Detect which cell encompasses the target text, then output its (X, Y) center coordinate. 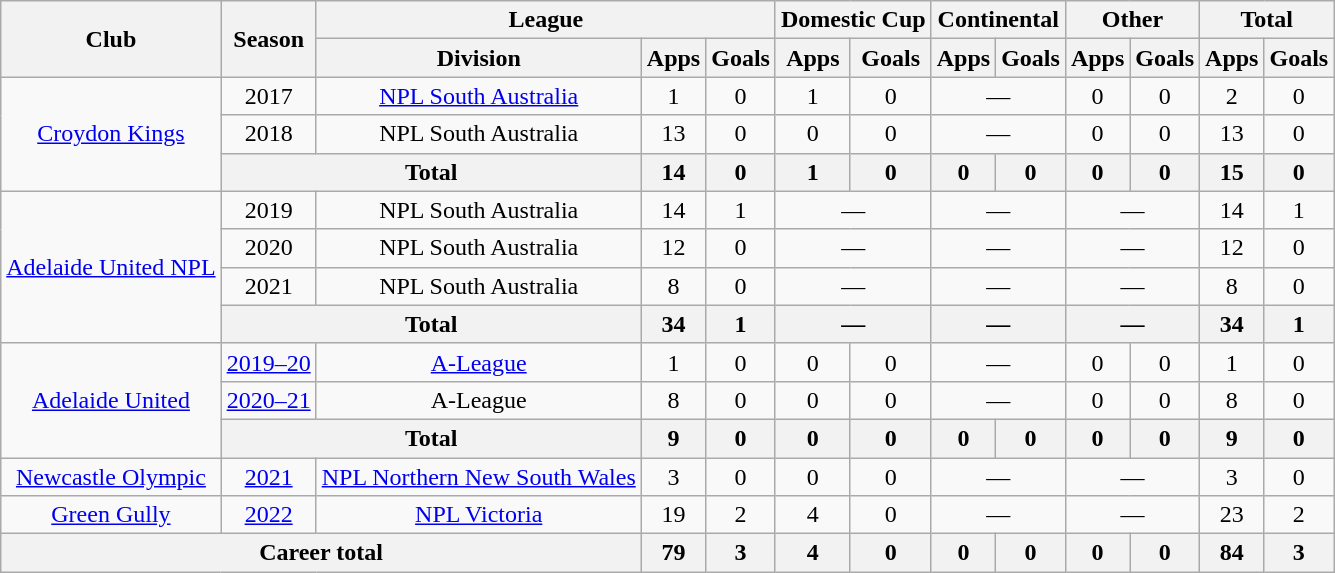
19 (673, 515)
2020 (268, 248)
NPL Victoria (478, 515)
2018 (268, 134)
NPL Northern New South Wales (478, 477)
Adelaide United NPL (111, 267)
79 (673, 553)
2020–21 (268, 400)
2019 (268, 210)
Career total (322, 553)
23 (1232, 515)
Domestic Cup (853, 20)
Continental (998, 20)
2019–20 (268, 362)
Croydon Kings (111, 134)
Other (1132, 20)
Division (478, 58)
Club (111, 39)
2017 (268, 96)
84 (1232, 553)
Season (268, 39)
League (546, 20)
Adelaide United (111, 400)
Green Gully (111, 515)
2022 (268, 515)
Newcastle Olympic (111, 477)
15 (1232, 172)
